Pinpoint the cell where the given text exists, returning its (X, Y) midpoint coordinate. 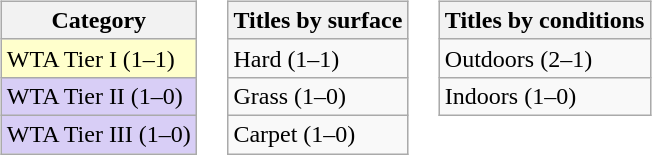
Indoors (1–0) (544, 96)
WTA Tier III (1–0) (98, 134)
Outdoors (2–1) (544, 58)
Titles by conditions (544, 20)
Carpet (1–0) (318, 134)
Grass (1–0) (318, 96)
WTA Tier II (1–0) (98, 96)
Titles by surface (318, 20)
WTA Tier I (1–1) (98, 58)
Category (98, 20)
Hard (1–1) (318, 58)
